Search for the cell housing the specified text and yield its (x, y) center coordinate. 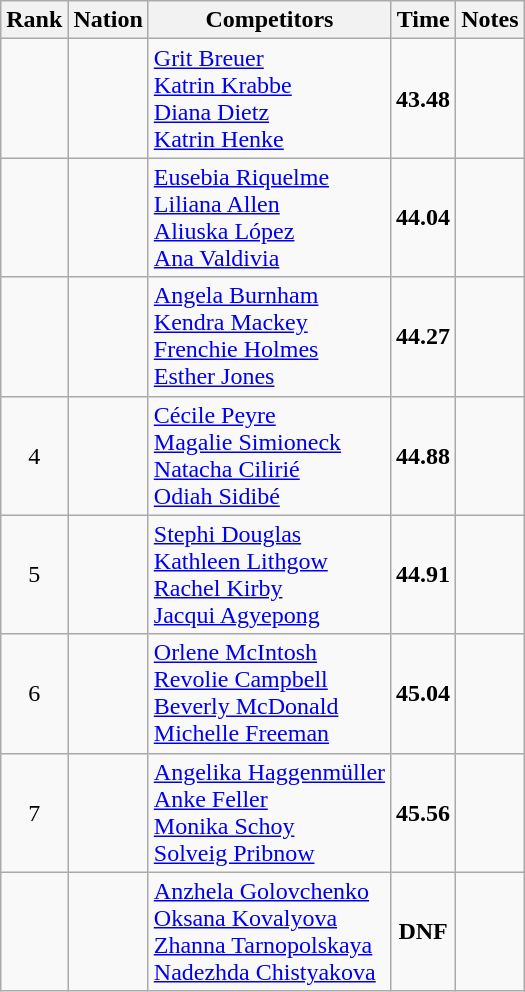
5 (34, 574)
Competitors (269, 20)
45.04 (424, 694)
Orlene McIntoshRevolie CampbellBeverly McDonaldMichelle Freeman (269, 694)
44.27 (424, 336)
6 (34, 694)
Cécile PeyreMagalie SimioneckNatacha CiliriéOdiah Sidibé (269, 456)
Eusebia RiquelmeLiliana AllenAliuska LópezAna Valdivia (269, 218)
44.04 (424, 218)
Angela BurnhamKendra MackeyFrenchie HolmesEsther Jones (269, 336)
44.91 (424, 574)
7 (34, 812)
Time (424, 20)
44.88 (424, 456)
43.48 (424, 98)
4 (34, 456)
Notes (490, 20)
Angelika HaggenmüllerAnke FellerMonika SchoySolveig Pribnow (269, 812)
Grit BreuerKatrin KrabbeDiana DietzKatrin Henke (269, 98)
Anzhela GolovchenkoOksana KovalyovaZhanna TarnopolskayaNadezhda Chistyakova (269, 932)
DNF (424, 932)
45.56 (424, 812)
Nation (108, 20)
Rank (34, 20)
Stephi DouglasKathleen LithgowRachel KirbyJacqui Agyepong (269, 574)
